Detect which cell encompasses the target text, then output its (x, y) center coordinate. 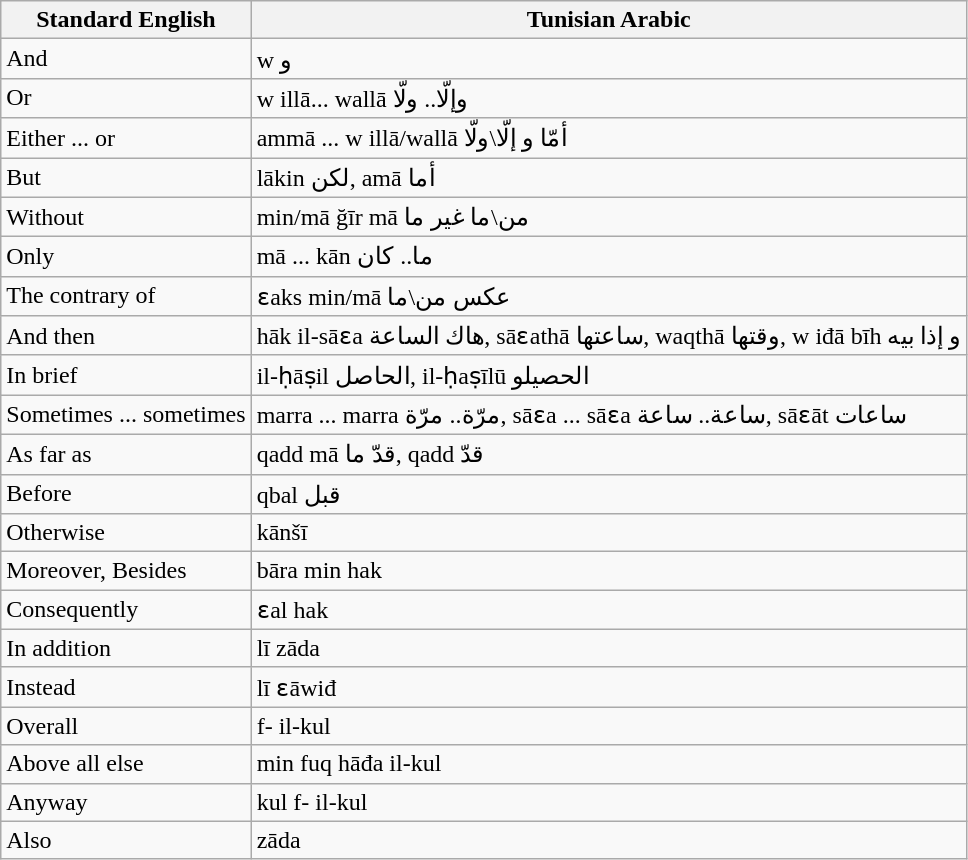
In brief (126, 375)
Overall (126, 726)
lī ɛāwiđ (608, 687)
qadd mā قدّ ما, qadd قدّ (608, 454)
ɛaks min/mā عكس من\ما (608, 296)
mā ... kān ما.. كان (608, 257)
hāk il-sāɛa هاك الساعة, sāɛathā ساعتها, waqthā وقتها, w iđā bīh و إذا بيه (608, 336)
bāra min hak (608, 571)
Also (126, 840)
w و (608, 59)
Before (126, 494)
Anyway (126, 802)
zāda (608, 840)
kul f- il-kul (608, 802)
kānšī (608, 533)
Only (126, 257)
Above all else (126, 764)
Standard English (126, 20)
w illā... wallā وإلّا.. ولّا (608, 98)
marra ... marra مرّة.. مرّة, sāɛa ... sāɛa ساعة.. ساعة, sāɛāt ساعات (608, 415)
In addition (126, 648)
Instead (126, 687)
Sometimes ... sometimes (126, 415)
Either ... or (126, 138)
f- il-kul (608, 726)
But (126, 178)
Without (126, 217)
lī zāda (608, 648)
The contrary of (126, 296)
Tunisian Arabic (608, 20)
min fuq hāđa il-kul (608, 764)
Moreover, Besides (126, 571)
And then (126, 336)
min/mā ğīr mā من\ما غير ما (608, 217)
lākin لكن, amā أما (608, 178)
ammā ... w illā/wallā أمّا و إلّا\ولّا (608, 138)
Or (126, 98)
ɛal hak (608, 610)
As far as (126, 454)
il-ḥāṣil الحاصل, il-ḥaṣīlū الحصيلو (608, 375)
Consequently (126, 610)
Otherwise (126, 533)
qbal قبل (608, 494)
And (126, 59)
